From the cell containing the given text, extract its center point as [X, Y] coordinate. 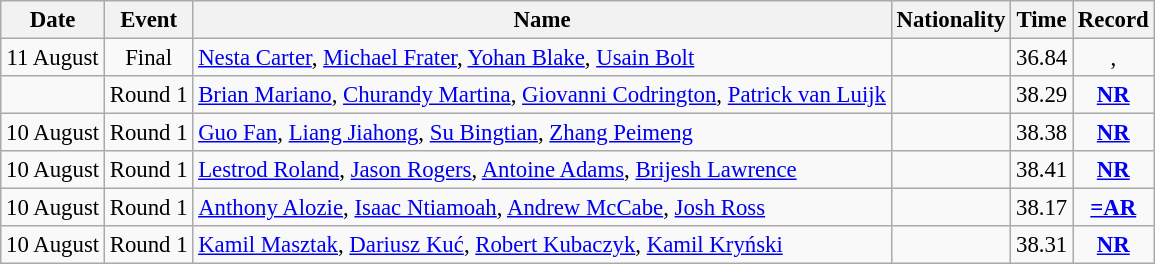
Lestrod Roland, Jason Rogers, Antoine Adams, Brijesh Lawrence [542, 170]
11 August [53, 58]
Record [1114, 20]
38.41 [1042, 170]
, [1114, 58]
Final [148, 58]
Kamil Masztak, Dariusz Kuć, Robert Kubaczyk, Kamil Kryński [542, 245]
38.17 [1042, 208]
Nationality [950, 20]
Event [148, 20]
Time [1042, 20]
Date [53, 20]
=AR [1114, 208]
38.31 [1042, 245]
Guo Fan, Liang Jiahong, Su Bingtian, Zhang Peimeng [542, 133]
Anthony Alozie, Isaac Ntiamoah, Andrew McCabe, Josh Ross [542, 208]
36.84 [1042, 58]
Name [542, 20]
Brian Mariano, Churandy Martina, Giovanni Codrington, Patrick van Luijk [542, 95]
Nesta Carter, Michael Frater, Yohan Blake, Usain Bolt [542, 58]
38.29 [1042, 95]
38.38 [1042, 133]
